Identify which cell holds the provided text, then report its [X, Y] central coordinate. 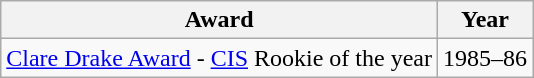
1985–86 [484, 58]
Award [220, 20]
Year [484, 20]
Clare Drake Award - CIS Rookie of the year [220, 58]
